Output the (x, y) coordinate of the center of the cell containing the given text.  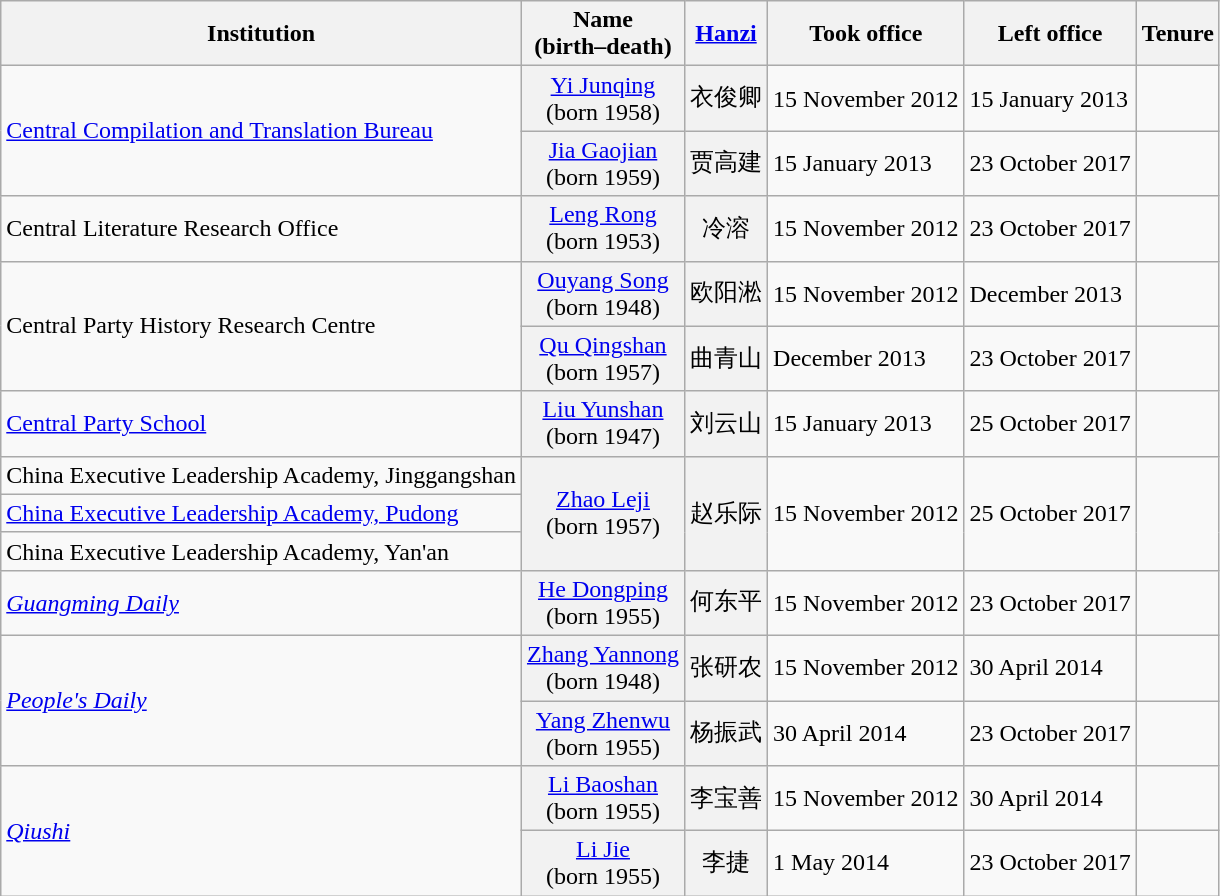
Zhao Leji(born 1957) (602, 513)
Liu Yunshan(born 1947) (602, 424)
Yi Junqing(born 1958) (602, 98)
Left office (1050, 34)
Tenure (1178, 34)
Guangming Daily (262, 602)
China Executive Leadership Academy, Pudong (262, 513)
刘云山 (726, 424)
China Executive Leadership Academy, Yan'an (262, 551)
Yang Zhenwu(born 1955) (602, 732)
Ouyang Song(born 1948) (602, 294)
李捷 (726, 864)
China Executive Leadership Academy, Jinggangshan (262, 475)
Li Baoshan(born 1955) (602, 798)
贾高建 (726, 164)
Central Compilation and Translation Bureau (262, 131)
Zhang Yannong(born 1948) (602, 668)
李宝善 (726, 798)
Name(birth–death) (602, 34)
欧阳淞 (726, 294)
冷溶 (726, 228)
杨振武 (726, 732)
Central Literature Research Office (262, 228)
1 May 2014 (866, 864)
Qu Qingshan(born 1957) (602, 358)
Took office (866, 34)
Institution (262, 34)
衣俊卿 (726, 98)
Qiushi (262, 831)
何东平 (726, 602)
曲青山 (726, 358)
Central Party School (262, 424)
Central Party History Research Centre (262, 326)
Hanzi (726, 34)
赵乐际 (726, 513)
Li Jie(born 1955) (602, 864)
张研农 (726, 668)
People's Daily (262, 700)
Leng Rong(born 1953) (602, 228)
Jia Gaojian(born 1959) (602, 164)
He Dongping(born 1955) (602, 602)
